Detect which cell encompasses the target text, then output its [X, Y] center coordinate. 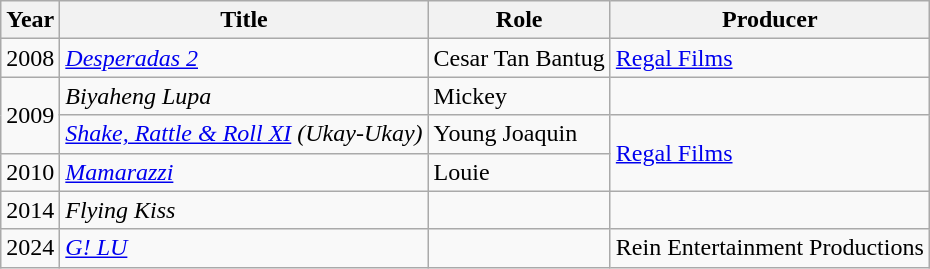
Desperadas 2 [244, 58]
G! LU [244, 248]
Flying Kiss [244, 210]
Mickey [519, 96]
Title [244, 20]
Producer [770, 20]
2008 [30, 58]
2024 [30, 248]
2014 [30, 210]
Rein Entertainment Productions [770, 248]
Cesar Tan Bantug [519, 58]
Shake, Rattle & Roll XI (Ukay-Ukay) [244, 134]
Year [30, 20]
Role [519, 20]
Louie [519, 172]
2009 [30, 115]
Mamarazzi [244, 172]
Biyaheng Lupa [244, 96]
2010 [30, 172]
Young Joaquin [519, 134]
